Determine the (X, Y) coordinate at the center of the cell enclosing the given text.  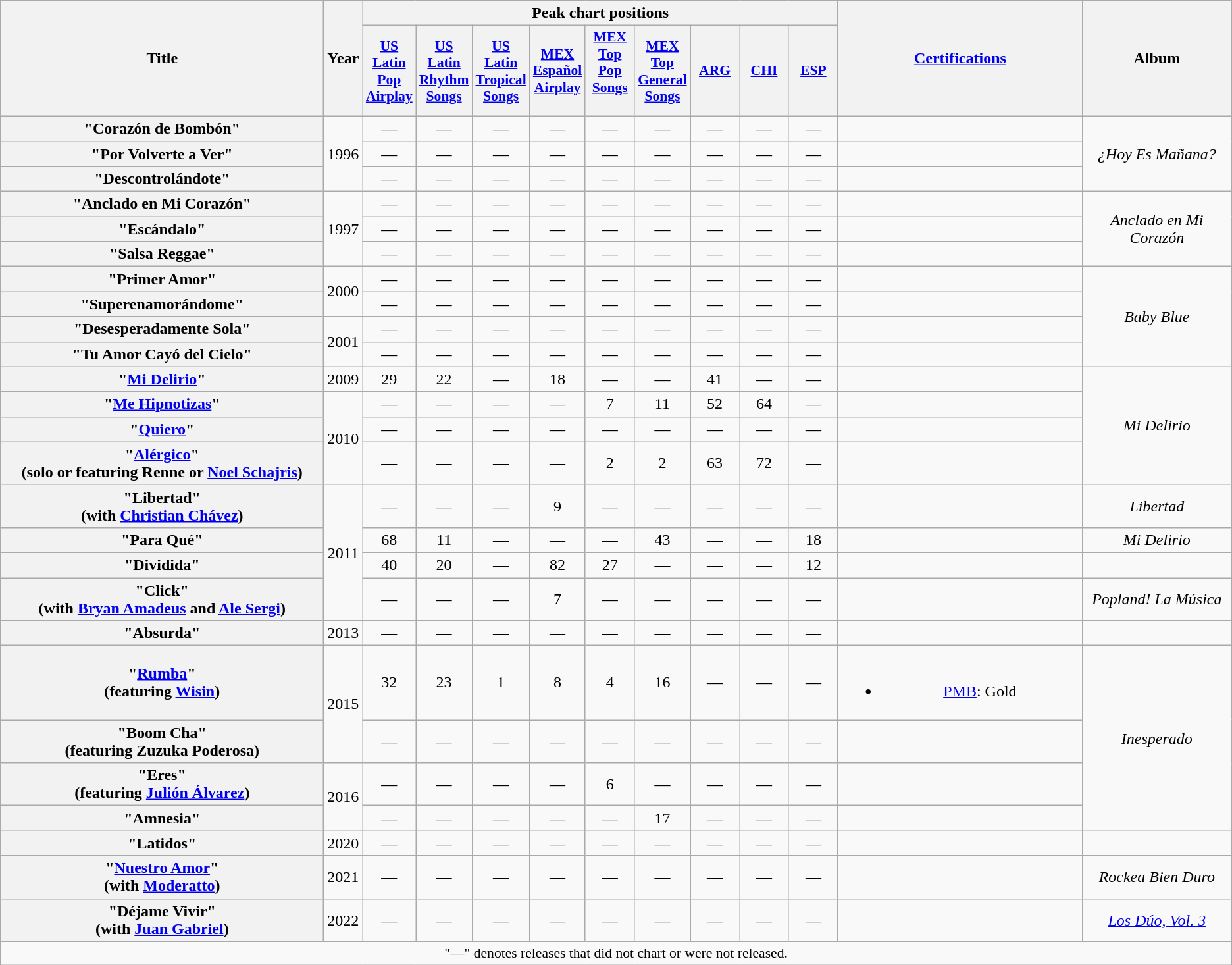
ARG (715, 71)
8 (558, 683)
"Tu Amor Cayó del Cielo" (162, 354)
2016 (344, 796)
2020 (344, 843)
2001 (344, 342)
2011 (344, 552)
Anclado en Mi Corazón (1157, 229)
"Desesperadamente Sola" (162, 329)
4 (609, 683)
32 (390, 683)
6 (609, 785)
US Latin Tropical Songs (500, 71)
2022 (344, 920)
"Salsa Reggae" (162, 254)
Libertad (1157, 506)
40 (390, 565)
"Dividida" (162, 565)
43 (662, 540)
"Libertad" (with Christian Chávez) (162, 506)
"Escándalo" (162, 229)
"Eres" (featuring Julión Álvarez) (162, 785)
"Descontrolándote" (162, 179)
41 (715, 379)
23 (444, 683)
MEXTop Pop Songs (609, 71)
9 (558, 506)
1997 (344, 229)
US Latin Pop Airplay (390, 71)
"Mi Delirio" (162, 379)
64 (765, 404)
PMB: Gold (960, 683)
US Latin Rhythm Songs (444, 71)
1996 (344, 153)
29 (390, 379)
Peak chart positions (600, 13)
16 (662, 683)
12 (813, 565)
22 (444, 379)
2000 (344, 292)
Year (344, 59)
Title (162, 59)
"Anclado en Mi Corazón" (162, 204)
"Déjame Vivir"(with Juan Gabriel) (162, 920)
"Absurda" (162, 633)
CHI (765, 71)
ESP (813, 71)
"Click" (with Bryan Amadeus and Ale Sergi) (162, 599)
Baby Blue (1157, 317)
"Corazón de Bombón" (162, 128)
Rockea Bien Duro (1157, 877)
20 (444, 565)
"Rumba" (featuring Wisin) (162, 683)
2015 (344, 704)
Certifications (960, 59)
"Me Hipnotizas" (162, 404)
"Boom Cha" (featuring Zuzuka Poderosa) (162, 741)
72 (765, 463)
"Nuestro Amor"(with Moderatto) (162, 877)
"Alérgico" (solo or featuring Renne or Noel Schajris) (162, 463)
68 (390, 540)
"Primer Amor" (162, 279)
Los Dúo, Vol. 3 (1157, 920)
¿Hoy Es Mañana? (1157, 153)
27 (609, 565)
52 (715, 404)
2021 (344, 877)
"Amnesia" (162, 818)
"—" denotes releases that did not chart or were not released. (616, 953)
"Para Qué" (162, 540)
MEX Español Airplay (558, 71)
"Por Volverte a Ver" (162, 153)
2009 (344, 379)
1 (500, 683)
"Quiero" (162, 429)
2013 (344, 633)
63 (715, 463)
"Superenamorándome" (162, 304)
Inesperado (1157, 739)
"Latidos" (162, 843)
Popland! La Música (1157, 599)
82 (558, 565)
17 (662, 818)
Album (1157, 59)
2010 (344, 438)
MEXTop General Songs (662, 71)
